Detect which cell encompasses the target text, then output its (x, y) center coordinate. 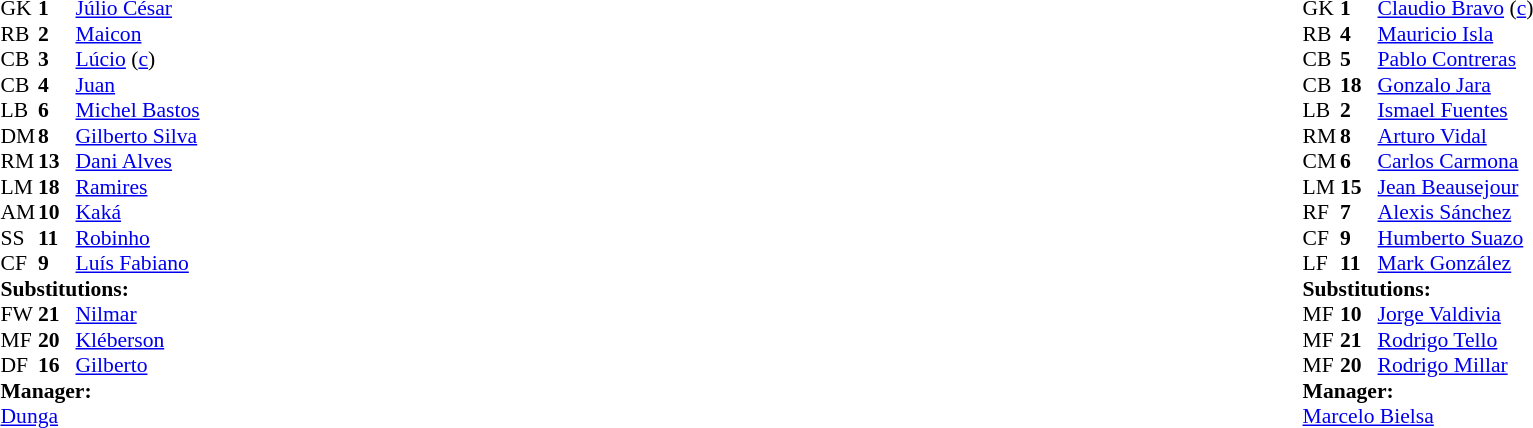
SS (19, 238)
16 (57, 365)
Lúcio (c) (138, 59)
3 (57, 59)
Substitutions: (100, 289)
Kléberson (138, 340)
Robinho (138, 238)
CM (1322, 161)
15 (1359, 187)
AM (19, 213)
Maicon (138, 34)
LF (1322, 263)
FW (19, 315)
Juan (138, 85)
7 (1359, 213)
Gilberto (138, 365)
RF (1322, 213)
Kaká (138, 213)
DF (19, 365)
Nilmar (138, 315)
Ramires (138, 187)
Luís Fabiano (138, 263)
Michel Bastos (138, 111)
13 (57, 161)
Dani Alves (138, 161)
Gilberto Silva (138, 136)
Manager: (100, 391)
5 (1359, 59)
DM (19, 136)
